Determine the [x, y] coordinate at the center of the cell enclosing the given text.  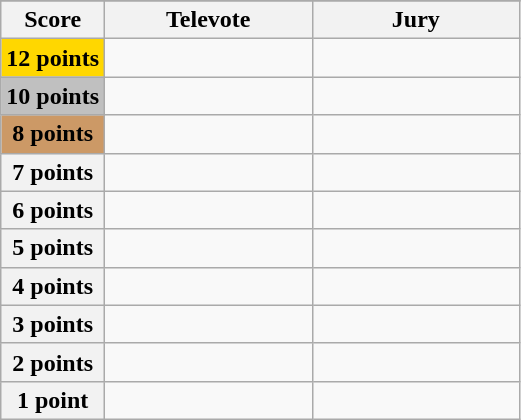
6 points [53, 210]
4 points [53, 286]
12 points [53, 58]
8 points [53, 134]
Score [53, 20]
2 points [53, 362]
Televote [209, 20]
3 points [53, 324]
7 points [53, 172]
5 points [53, 248]
1 point [53, 400]
Jury [416, 20]
10 points [53, 96]
